Return the [x, y] coordinate for the center point of the cell that contains the specified text.  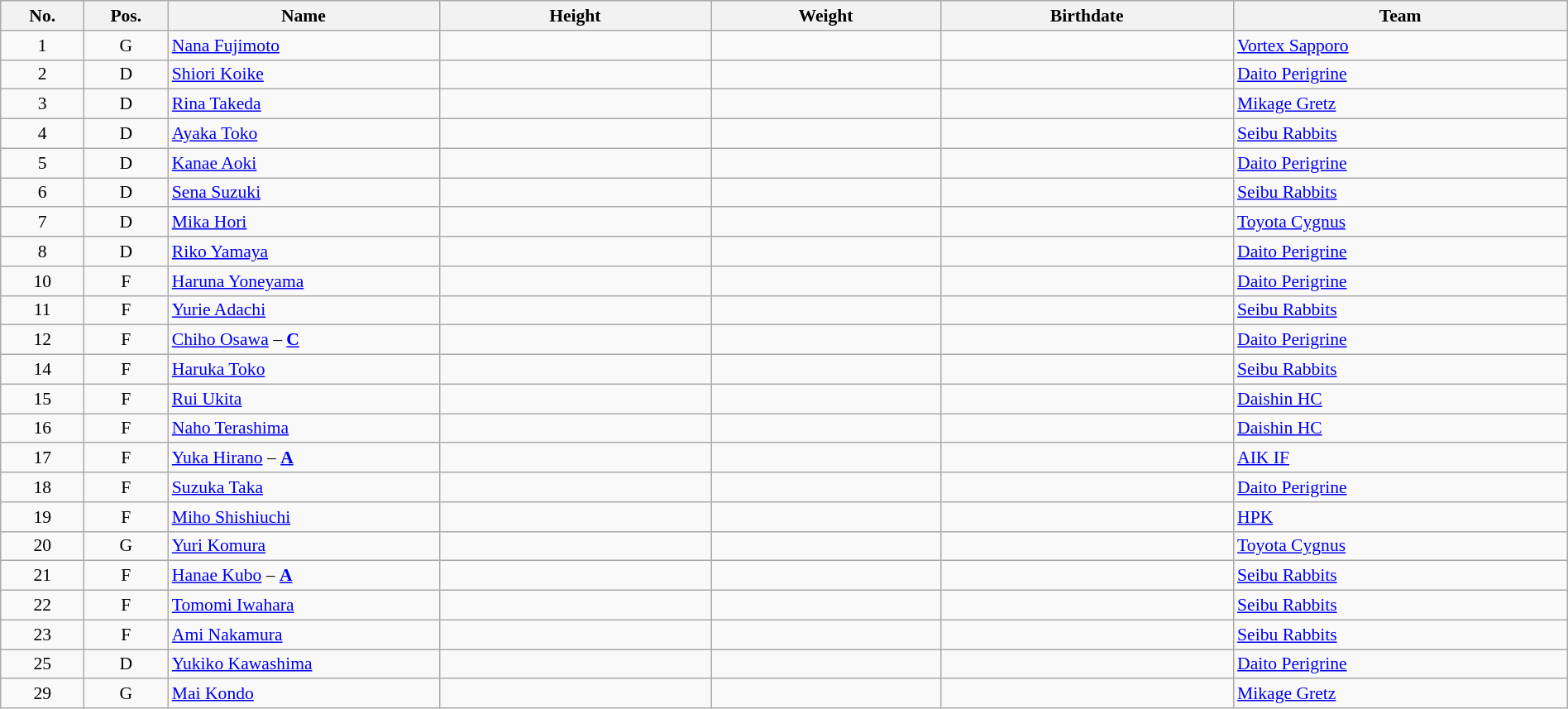
Tomomi Iwahara [304, 606]
Height [575, 16]
Shiori Koike [304, 74]
Riko Yamaya [304, 252]
17 [43, 458]
12 [43, 340]
HPK [1400, 517]
Rui Ukita [304, 399]
Chiho Osawa – C [304, 340]
10 [43, 281]
Rina Takeda [304, 104]
Birthdate [1087, 16]
Haruna Yoneyama [304, 281]
22 [43, 606]
Hanae Kubo – A [304, 576]
5 [43, 163]
20 [43, 546]
Weight [826, 16]
Mika Hori [304, 223]
29 [43, 694]
Miho Shishiuchi [304, 517]
11 [43, 310]
Ami Nakamura [304, 635]
19 [43, 517]
Yukiko Kawashima [304, 664]
16 [43, 429]
6 [43, 193]
15 [43, 399]
23 [43, 635]
Yuri Komura [304, 546]
25 [43, 664]
8 [43, 252]
3 [43, 104]
18 [43, 487]
4 [43, 134]
Team [1400, 16]
Nana Fujimoto [304, 46]
Kanae Aoki [304, 163]
AIK IF [1400, 458]
Mai Kondo [304, 694]
Suzuka Taka [304, 487]
21 [43, 576]
Naho Terashima [304, 429]
Name [304, 16]
Vortex Sapporo [1400, 46]
7 [43, 223]
Pos. [126, 16]
1 [43, 46]
2 [43, 74]
No. [43, 16]
Yuka Hirano – A [304, 458]
Sena Suzuki [304, 193]
Haruka Toko [304, 370]
Ayaka Toko [304, 134]
Yurie Adachi [304, 310]
14 [43, 370]
